Output the [X, Y] coordinate of the center of the cell containing the given text.  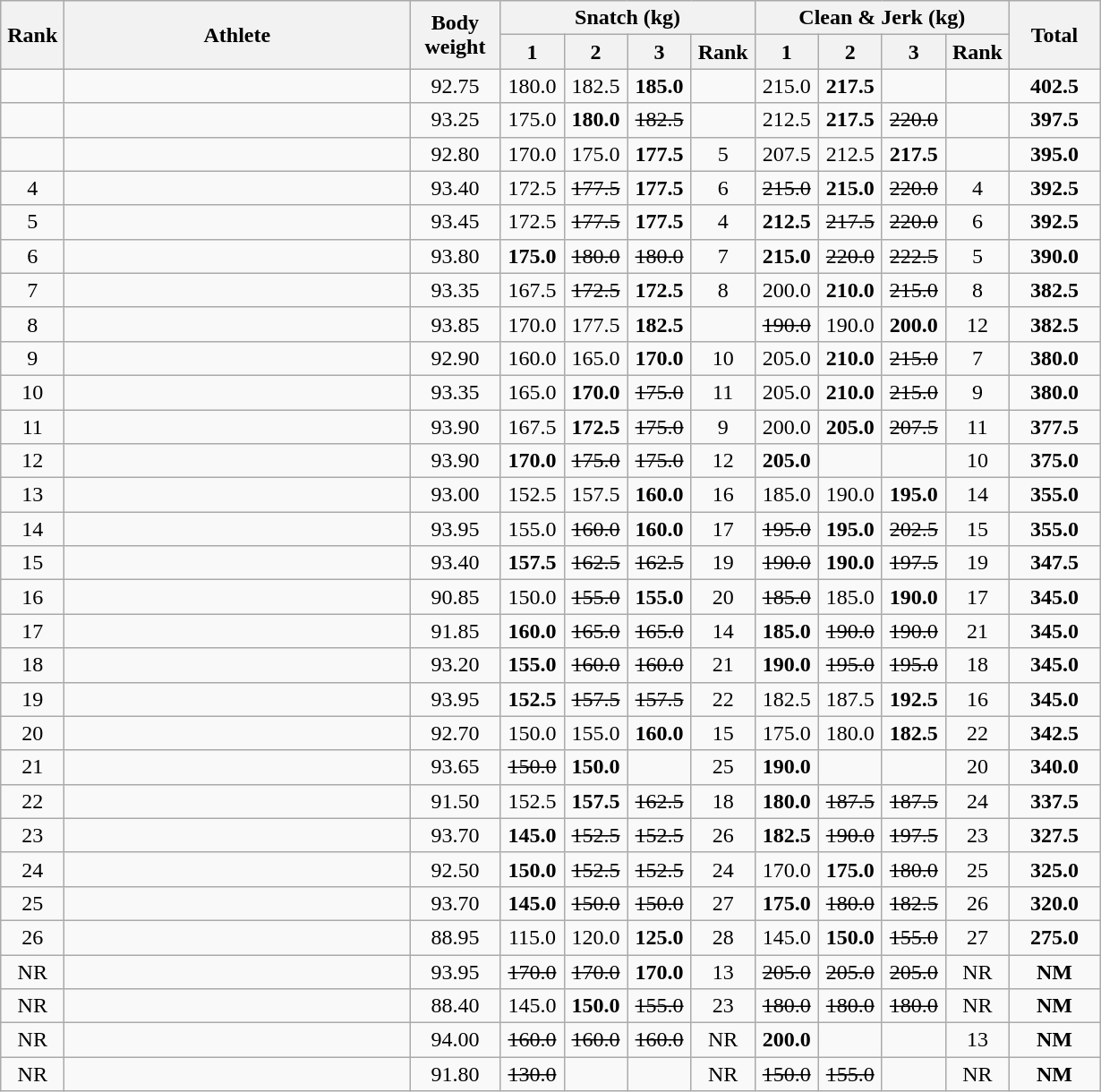
125.0 [659, 937]
91.80 [455, 1074]
192.5 [913, 699]
395.0 [1054, 154]
93.45 [455, 222]
92.70 [455, 733]
320.0 [1054, 903]
93.00 [455, 495]
342.5 [1054, 733]
88.95 [455, 937]
397.5 [1054, 120]
120.0 [596, 937]
93.25 [455, 120]
Snatch (kg) [627, 18]
91.85 [455, 631]
92.90 [455, 358]
390.0 [1054, 256]
222.5 [913, 256]
375.0 [1054, 461]
337.5 [1054, 801]
327.5 [1054, 835]
28 [723, 937]
Clean & Jerk (kg) [882, 18]
92.75 [455, 86]
340.0 [1054, 767]
325.0 [1054, 869]
91.50 [455, 801]
93.85 [455, 324]
347.5 [1054, 563]
88.40 [455, 1006]
93.20 [455, 665]
377.5 [1054, 427]
94.00 [455, 1040]
130.0 [532, 1074]
202.5 [913, 529]
Athlete [237, 35]
92.50 [455, 869]
Total [1054, 35]
92.80 [455, 154]
93.65 [455, 767]
90.85 [455, 597]
402.5 [1054, 86]
93.80 [455, 256]
115.0 [532, 937]
275.0 [1054, 937]
Body weight [455, 35]
